From the cell containing the given text, extract its center point as [x, y] coordinate. 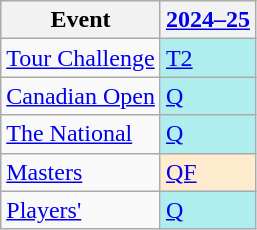
T2 [208, 58]
Players' [81, 210]
Tour Challenge [81, 58]
QF [208, 172]
The National [81, 134]
Event [81, 20]
Canadian Open [81, 96]
2024–25 [208, 20]
Masters [81, 172]
